Detect which cell encompasses the target text, then output its (x, y) center coordinate. 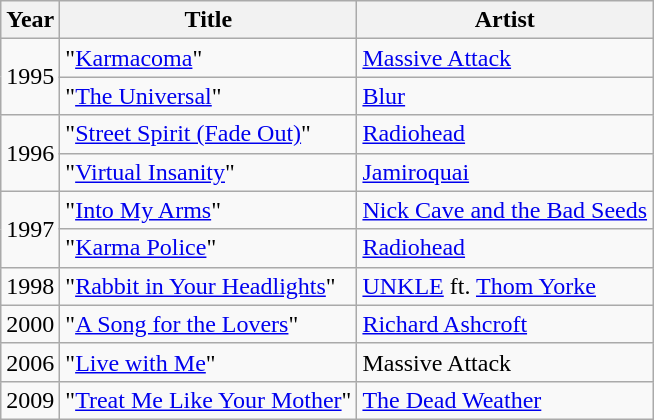
"Rabbit in Your Headlights" (208, 286)
"Karmacoma" (208, 58)
"The Universal" (208, 96)
"Treat Me Like Your Mother" (208, 400)
The Dead Weather (505, 400)
Nick Cave and the Bad Seeds (505, 210)
1995 (30, 77)
1996 (30, 153)
Year (30, 20)
1997 (30, 229)
"Live with Me" (208, 362)
1998 (30, 286)
UNKLE ft. Thom Yorke (505, 286)
Richard Ashcroft (505, 324)
"Into My Arms" (208, 210)
"Street Spirit (Fade Out)" (208, 134)
"Virtual Insanity" (208, 172)
"A Song for the Lovers" (208, 324)
Title (208, 20)
2000 (30, 324)
"Karma Police" (208, 248)
Blur (505, 96)
2006 (30, 362)
Artist (505, 20)
Jamiroquai (505, 172)
2009 (30, 400)
